Detect which cell encompasses the target text, then output its [X, Y] center coordinate. 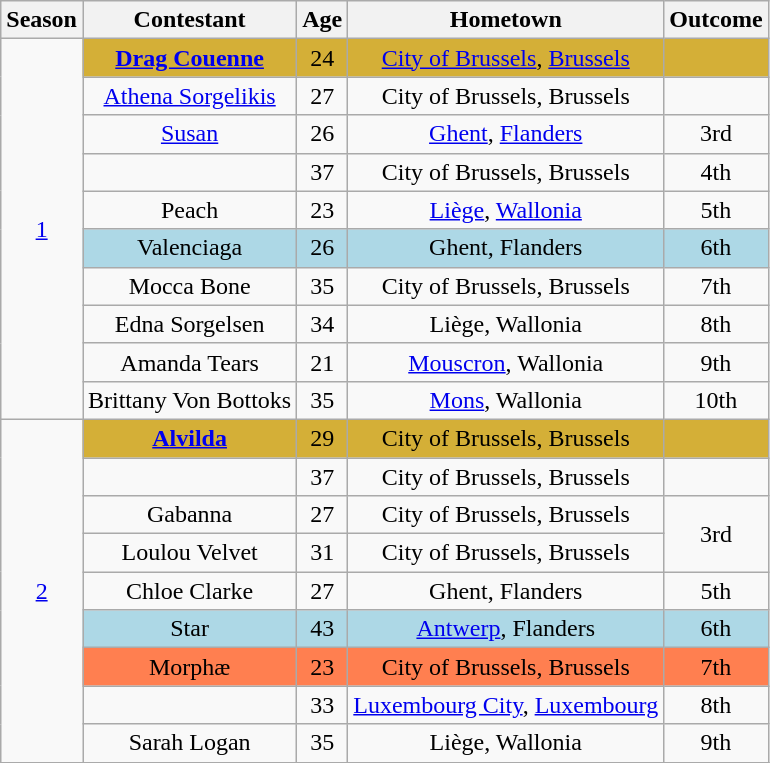
Athena Sorgelikis [189, 96]
Loulou Velvet [189, 553]
1 [42, 230]
Star [189, 629]
34 [322, 324]
Susan [189, 134]
Hometown [506, 20]
Sarah Logan [189, 743]
Mouscron, Wallonia [506, 362]
Contestant [189, 20]
2 [42, 590]
Amanda Tears [189, 362]
31 [322, 553]
Age [322, 20]
21 [322, 362]
10th [716, 400]
29 [322, 438]
Alvilda [189, 438]
24 [322, 58]
Edna Sorgelsen [189, 324]
Brittany Von Bottoks [189, 400]
Gabanna [189, 515]
Outcome [716, 20]
Luxembourg City, Luxembourg [506, 705]
Valenciaga [189, 248]
Morphæ [189, 667]
Antwerp, Flanders [506, 629]
Season [42, 20]
Mocca Bone [189, 286]
4th [716, 172]
43 [322, 629]
Peach [189, 210]
Chloe Clarke [189, 591]
Drag Couenne [189, 58]
Mons, Wallonia [506, 400]
33 [322, 705]
